Determine the [x, y] coordinate at the center of the cell enclosing the given text.  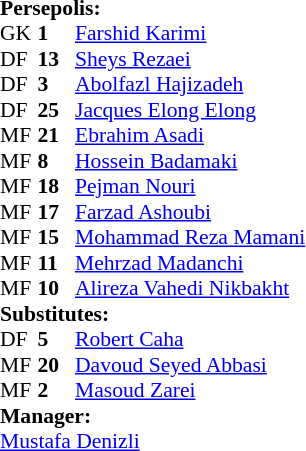
Ebrahim Asadi [190, 135]
17 [57, 212]
25 [57, 110]
Pejman Nouri [190, 187]
15 [57, 237]
Mohammad Reza Mamani [190, 237]
Alireza Vahedi Nikbakht [190, 289]
5 [57, 339]
Davoud Seyed Abbasi [190, 365]
GK [19, 33]
8 [57, 161]
2 [57, 391]
20 [57, 365]
10 [57, 289]
11 [57, 263]
Hossein Badamaki [190, 161]
18 [57, 187]
Sheys Rezaei [190, 59]
3 [57, 85]
Farzad Ashoubi [190, 212]
Farshid Karimi [190, 33]
1 [57, 33]
Jacques Elong Elong [190, 110]
Robert Caha [190, 339]
13 [57, 59]
Abolfazl Hajizadeh [190, 85]
21 [57, 135]
Mehrzad Madanchi [190, 263]
Substitutes: [152, 314]
Manager: [152, 416]
Masoud Zarei [190, 391]
